Provide the (x, y) coordinate of the cell's center where the given text is located.  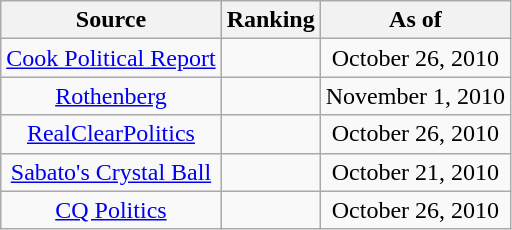
RealClearPolitics (111, 134)
Source (111, 20)
Rothenberg (111, 96)
Sabato's Crystal Ball (111, 172)
November 1, 2010 (415, 96)
Cook Political Report (111, 58)
As of (415, 20)
CQ Politics (111, 210)
October 21, 2010 (415, 172)
Ranking (270, 20)
